Pinpoint the cell where the given text exists, returning its (X, Y) midpoint coordinate. 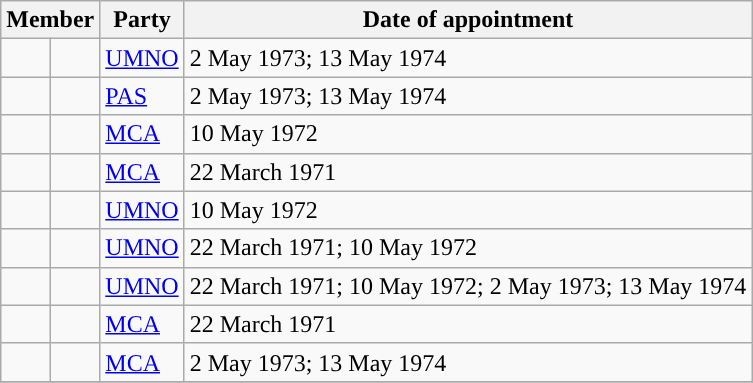
Party (142, 20)
22 March 1971; 10 May 1972; 2 May 1973; 13 May 1974 (468, 286)
22 March 1971; 10 May 1972 (468, 248)
Date of appointment (468, 20)
Member (50, 20)
PAS (142, 96)
